Scan for the cell matching the given text and deliver its [X, Y] coordinate at center. 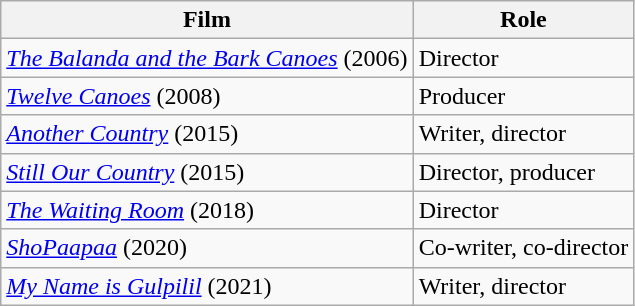
The Balanda and the Bark Canoes (2006) [207, 58]
ShoPaapaa (2020) [207, 248]
Another Country (2015) [207, 134]
Co-writer, co-director [524, 248]
Still Our Country (2015) [207, 172]
Director, producer [524, 172]
Film [207, 20]
Role [524, 20]
My Name is Gulpilil (2021) [207, 286]
Twelve Canoes (2008) [207, 96]
The Waiting Room (2018) [207, 210]
Producer [524, 96]
